Find where the given text appears and provide that cell's center as [x, y] coordinate. 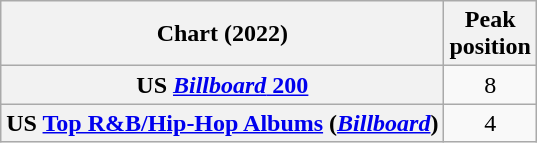
Chart (2022) [222, 34]
8 [490, 85]
4 [490, 123]
US Top R&B/Hip-Hop Albums (Billboard) [222, 123]
US Billboard 200 [222, 85]
Peakposition [490, 34]
